Determine the (x, y) coordinate at the center of the cell enclosing the given text.  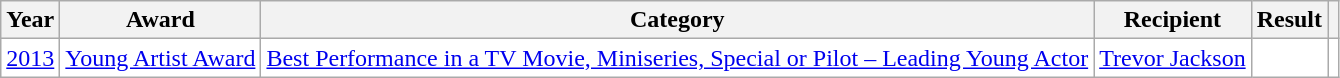
Trevor Jackson (1173, 58)
Result (1289, 20)
Recipient (1173, 20)
Young Artist Award (160, 58)
Best Performance in a TV Movie, Miniseries, Special or Pilot – Leading Young Actor (678, 58)
Year (30, 20)
Award (160, 20)
Category (678, 20)
2013 (30, 58)
